Scan for the cell matching the given text and deliver its [x, y] coordinate at center. 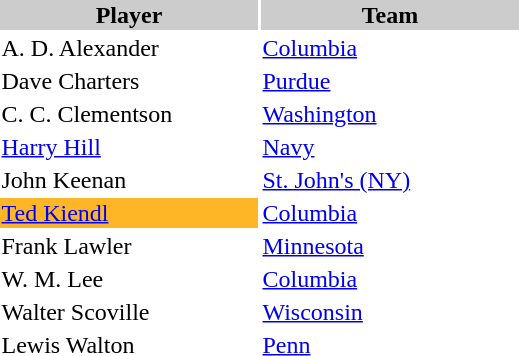
Wisconsin [390, 312]
W. M. Lee [129, 279]
Washington [390, 114]
Player [129, 15]
Team [390, 15]
Ted Kiendl [129, 213]
A. D. Alexander [129, 48]
Walter Scoville [129, 312]
John Keenan [129, 180]
Navy [390, 147]
Dave Charters [129, 81]
Harry Hill [129, 147]
C. C. Clementson [129, 114]
Minnesota [390, 246]
Purdue [390, 81]
St. John's (NY) [390, 180]
Frank Lawler [129, 246]
